Locate the cell with the specified text and output its (x, y) center coordinate. 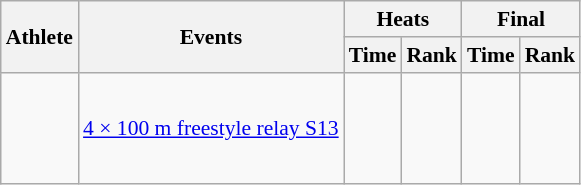
4 × 100 m freestyle relay S13 (211, 128)
Athlete (40, 36)
Heats (403, 19)
Events (211, 36)
Final (521, 19)
